Locate the cell with the specified text and output its (x, y) center coordinate. 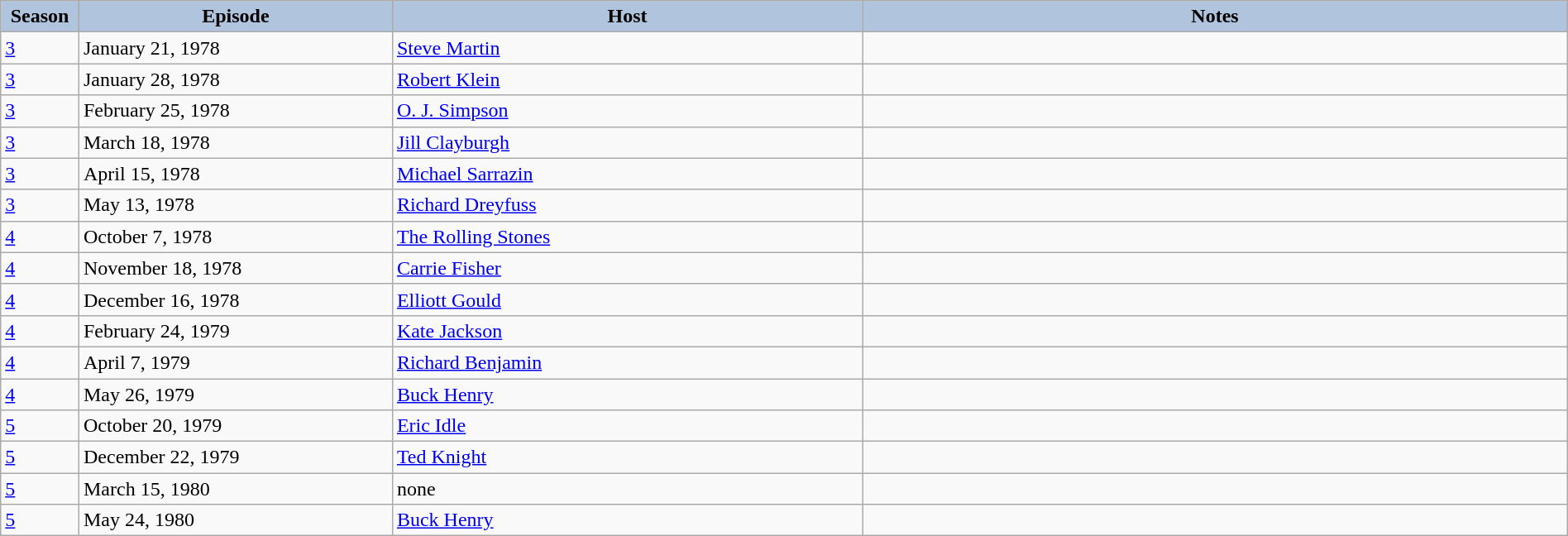
December 16, 1978 (235, 299)
Robert Klein (627, 79)
January 21, 1978 (235, 48)
October 20, 1979 (235, 426)
Season (40, 17)
April 15, 1978 (235, 174)
December 22, 1979 (235, 457)
Richard Benjamin (627, 362)
May 26, 1979 (235, 395)
Kate Jackson (627, 331)
May 13, 1978 (235, 205)
Elliott Gould (627, 299)
Ted Knight (627, 457)
May 24, 1980 (235, 520)
Carrie Fisher (627, 268)
none (627, 489)
Notes (1216, 17)
Episode (235, 17)
Richard Dreyfuss (627, 205)
Jill Clayburgh (627, 142)
January 28, 1978 (235, 79)
October 7, 1978 (235, 237)
Host (627, 17)
O. J. Simpson (627, 111)
March 15, 1980 (235, 489)
Eric Idle (627, 426)
November 18, 1978 (235, 268)
Michael Sarrazin (627, 174)
March 18, 1978 (235, 142)
February 25, 1978 (235, 111)
April 7, 1979 (235, 362)
The Rolling Stones (627, 237)
February 24, 1979 (235, 331)
Steve Martin (627, 48)
